For the text-containing cell, return its midpoint in [x, y] coordinate format. 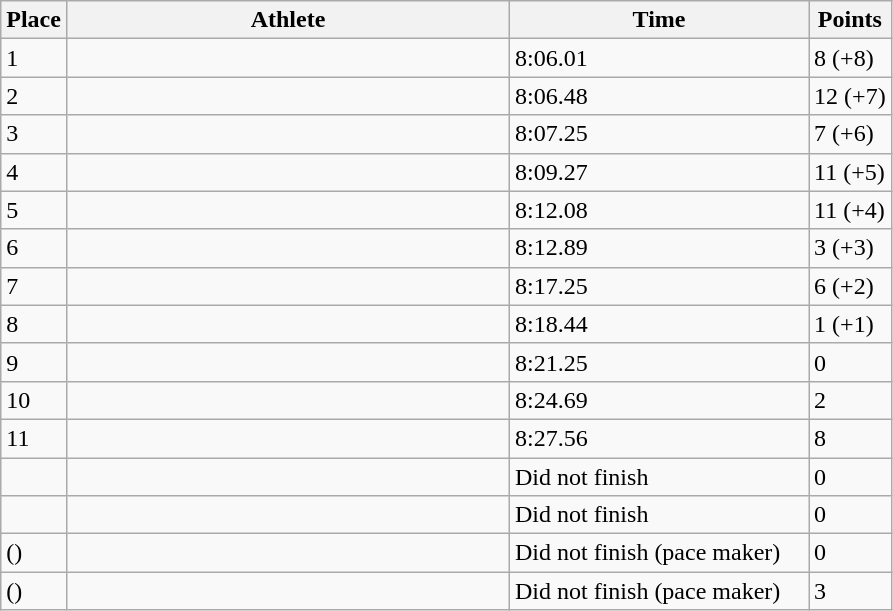
Points [850, 20]
8 (+8) [850, 58]
11 [34, 438]
8:24.69 [660, 400]
8:12.08 [660, 210]
8:06.01 [660, 58]
10 [34, 400]
6 [34, 248]
8:27.56 [660, 438]
4 [34, 172]
11 (+5) [850, 172]
1 [34, 58]
12 (+7) [850, 96]
8:12.89 [660, 248]
8:06.48 [660, 96]
Athlete [288, 20]
6 (+2) [850, 286]
7 (+6) [850, 134]
11 (+4) [850, 210]
Place [34, 20]
8:17.25 [660, 286]
8:21.25 [660, 362]
7 [34, 286]
8:18.44 [660, 324]
9 [34, 362]
1 (+1) [850, 324]
3 (+3) [850, 248]
5 [34, 210]
Time [660, 20]
8:07.25 [660, 134]
8:09.27 [660, 172]
